Capture the cell that displays the provided text and extract its [x, y] central coordinate. 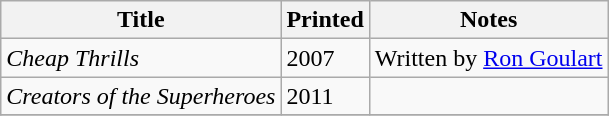
Title [141, 20]
Printed [325, 20]
2011 [325, 96]
Written by Ron Goulart [488, 58]
Cheap Thrills [141, 58]
Notes [488, 20]
Creators of the Superheroes [141, 96]
2007 [325, 58]
